Determine the (x, y) coordinate at the center of the cell enclosing the given text.  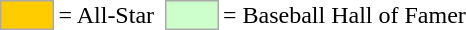
= All-Star (106, 15)
